Output the (X, Y) coordinate of the center of the cell containing the given text.  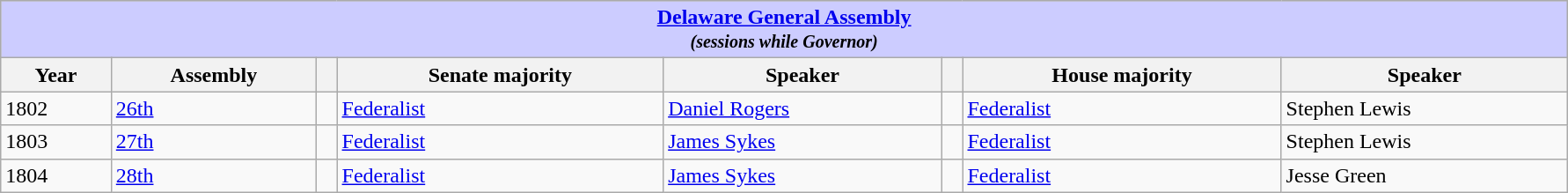
Delaware General Assembly (sessions while Governor) (785, 30)
Year (56, 75)
1802 (56, 108)
Assembly (213, 75)
1804 (56, 175)
26th (213, 108)
House majority (1122, 75)
1803 (56, 142)
Senate majority (500, 75)
28th (213, 175)
Jesse Green (1424, 175)
Daniel Rogers (802, 108)
27th (213, 142)
